Identify which cell holds the provided text, then report its [x, y] central coordinate. 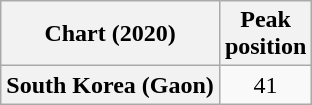
Chart (2020) [110, 34]
South Korea (Gaon) [110, 85]
41 [265, 85]
Peakposition [265, 34]
